Locate the cell with the specified text and output its (X, Y) center coordinate. 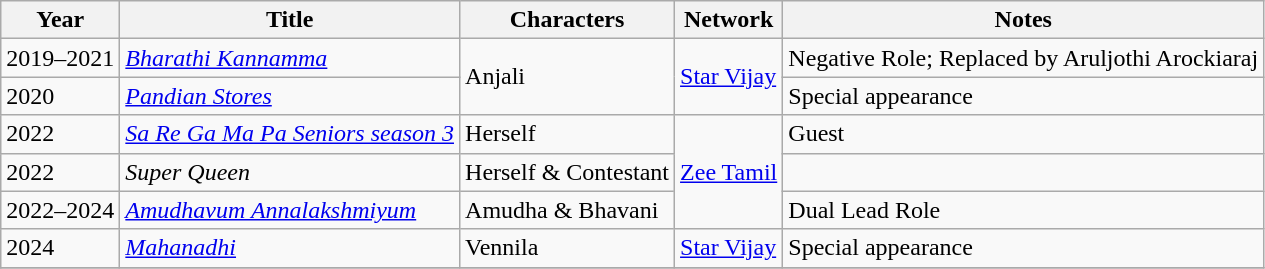
Zee Tamil (729, 172)
Dual Lead Role (1024, 210)
Title (290, 20)
Sa Re Ga Ma Pa Seniors season 3 (290, 134)
2024 (60, 248)
2022–2024 (60, 210)
Vennila (568, 248)
Network (729, 20)
Negative Role; Replaced by Aruljothi Arockiaraj (1024, 58)
Notes (1024, 20)
2020 (60, 96)
Pandian Stores (290, 96)
Super Queen (290, 172)
Year (60, 20)
Anjali (568, 77)
Amudhavum Annalakshmiyum (290, 210)
Characters (568, 20)
Mahanadhi (290, 248)
Guest (1024, 134)
Herself & Contestant (568, 172)
2019–2021 (60, 58)
Bharathi Kannamma (290, 58)
Amudha & Bhavani (568, 210)
Herself (568, 134)
